Pinpoint the cell where the given text exists, returning its [X, Y] midpoint coordinate. 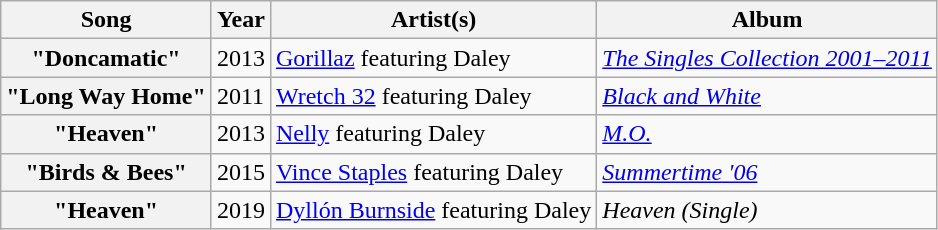
Heaven (Single) [768, 210]
Album [768, 20]
"Birds & Bees" [106, 172]
Wretch 32 featuring Daley [433, 96]
Black and White [768, 96]
2015 [240, 172]
2011 [240, 96]
Dyllón Burnside featuring Daley [433, 210]
Nelly featuring Daley [433, 134]
Gorillaz featuring Daley [433, 58]
"Doncamatic" [106, 58]
"Long Way Home" [106, 96]
Summertime '06 [768, 172]
Artist(s) [433, 20]
M.O. [768, 134]
Vince Staples featuring Daley [433, 172]
2019 [240, 210]
The Singles Collection 2001–2011 [768, 58]
Year [240, 20]
Song [106, 20]
